Scan for the cell matching the given text and deliver its [X, Y] coordinate at center. 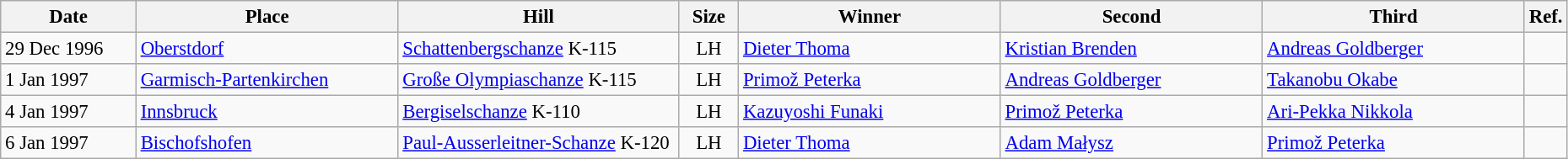
Third [1393, 17]
Second [1132, 17]
Ari-Pekka Nikkola [1393, 112]
6 Jan 1997 [69, 143]
Bischofshofen [267, 143]
Große Olympiaschanze K-115 [538, 80]
Schattenbergschanze K-115 [538, 49]
Bergiselschanze K-110 [538, 112]
Ref. [1545, 17]
1 Jan 1997 [69, 80]
Paul-Ausserleitner-Schanze K-120 [538, 143]
Kristian Brenden [1132, 49]
Winner [870, 17]
Garmisch-Partenkirchen [267, 80]
29 Dec 1996 [69, 49]
Size [709, 17]
Place [267, 17]
Takanobu Okabe [1393, 80]
Hill [538, 17]
4 Jan 1997 [69, 112]
Oberstdorf [267, 49]
Innsbruck [267, 112]
Kazuyoshi Funaki [870, 112]
Date [69, 17]
Adam Małysz [1132, 143]
